Scan for the cell matching the given text and deliver its (x, y) coordinate at center. 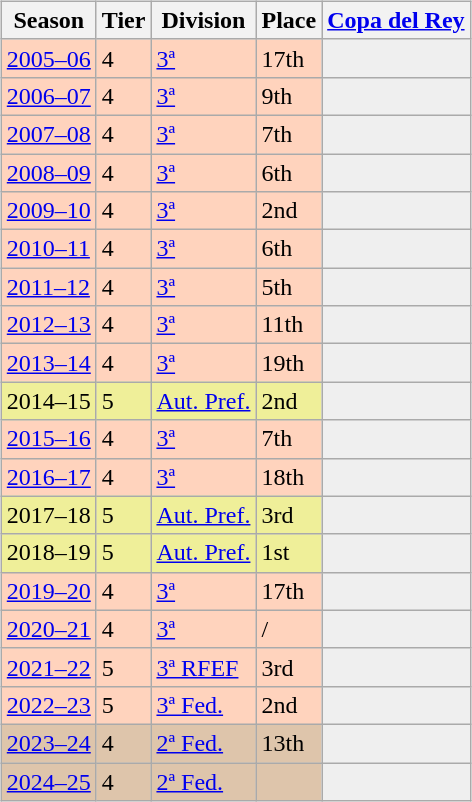
5th (289, 287)
Copa del Rey (396, 20)
3ª Fed. (204, 705)
2023–24 (48, 743)
2013–14 (48, 363)
18th (289, 477)
2009–10 (48, 211)
2017–18 (48, 515)
Division (204, 20)
9th (289, 96)
2015–16 (48, 439)
3ª RFEF (204, 667)
2008–09 (48, 173)
2007–08 (48, 134)
13th (289, 743)
2024–25 (48, 781)
1st (289, 553)
19th (289, 363)
2012–13 (48, 325)
2006–07 (48, 96)
2011–12 (48, 287)
2019–20 (48, 591)
2021–22 (48, 667)
/ (289, 629)
Tier (124, 20)
Place (289, 20)
2020–21 (48, 629)
2014–15 (48, 401)
2016–17 (48, 477)
2022–23 (48, 705)
2010–11 (48, 249)
2005–06 (48, 58)
2018–19 (48, 553)
Season (48, 20)
11th (289, 325)
